Output the [X, Y] coordinate of the center of the cell containing the given text.  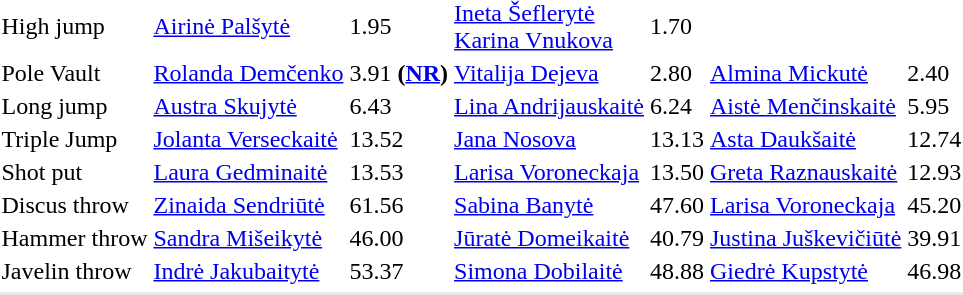
Vitalija Dejeva [550, 73]
2.80 [678, 73]
Indrė Jakubaitytė [248, 271]
Long jump [74, 106]
Giedrė Kupstytė [806, 271]
Pole Vault [74, 73]
Lina Andrijauskaitė [550, 106]
47.60 [678, 205]
45.20 [934, 205]
3.91 (NR) [399, 73]
Triple Jump [74, 139]
Rolanda Demčenko [248, 73]
46.00 [399, 238]
Jana Nosova [550, 139]
5.95 [934, 106]
Sandra Mišeikytė [248, 238]
53.37 [399, 271]
6.43 [399, 106]
Hammer throw [74, 238]
Javelin throw [74, 271]
39.91 [934, 238]
Zinaida Sendriūtė [248, 205]
40.79 [678, 238]
13.50 [678, 172]
6.24 [678, 106]
48.88 [678, 271]
Justina Juškevičiūtė [806, 238]
Discus throw [74, 205]
13.52 [399, 139]
Almina Mickutė [806, 73]
Austra Skujytė [248, 106]
Sabina Banytė [550, 205]
61.56 [399, 205]
Shot put [74, 172]
Asta Daukšaitė [806, 139]
13.13 [678, 139]
46.98 [934, 271]
Jūratė Domeikaitė [550, 238]
13.53 [399, 172]
Aistė Menčinskaitė [806, 106]
Greta Raznauskaitė [806, 172]
2.40 [934, 73]
Laura Gedminaitė [248, 172]
Simona Dobilaitė [550, 271]
12.74 [934, 139]
12.93 [934, 172]
Jolanta Verseckaitė [248, 139]
